Search for the cell housing the specified text and yield its [x, y] center coordinate. 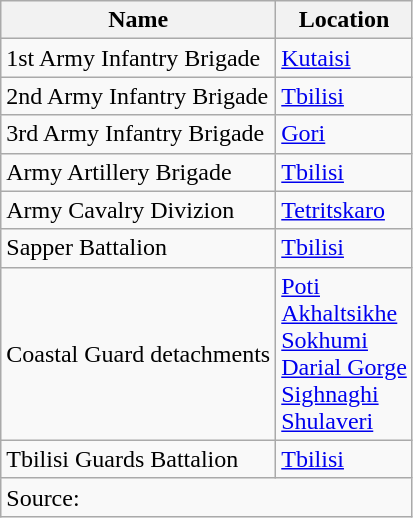
Coastal Guard detachments [138, 354]
2nd Army Infantry Brigade [138, 96]
Sapper Battalion [138, 248]
Gori [344, 134]
Location [344, 20]
Tbilisi Guards Battalion [138, 459]
PotiAkhaltsikheSokhumiDarial GorgeSighnaghiShulaveri [344, 354]
1st Army Infantry Brigade [138, 58]
Source: [207, 497]
Army Artillery Brigade [138, 172]
3rd Army Infantry Brigade [138, 134]
Army Cavalry Divizion [138, 210]
Kutaisi [344, 58]
Tetritskaro [344, 210]
Name [138, 20]
